Return the (x, y) coordinate for the center point of the cell that contains the specified text.  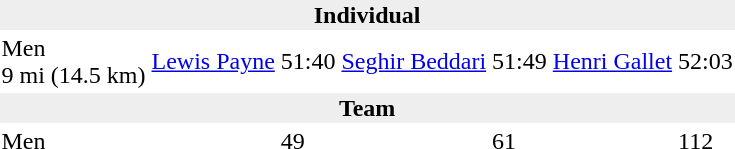
Men9 mi (14.5 km) (74, 62)
Team (367, 108)
51:40 (308, 62)
Henri Gallet (612, 62)
51:49 (520, 62)
Individual (367, 15)
Lewis Payne (213, 62)
52:03 (706, 62)
Seghir Beddari (414, 62)
